For the text-containing cell, return its midpoint in (X, Y) coordinate format. 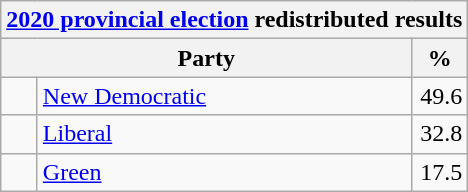
17.5 (440, 172)
2020 provincial election redistributed results (234, 20)
% (440, 58)
32.8 (440, 134)
Party (206, 58)
Liberal (224, 134)
49.6 (440, 96)
Green (224, 172)
New Democratic (224, 96)
